Output the [X, Y] coordinate of the center of the cell containing the given text.  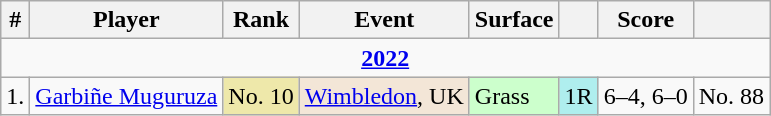
No. 88 [731, 96]
Event [384, 20]
Surface [514, 20]
1R [578, 96]
Rank [261, 20]
Garbiñe Muguruza [126, 96]
Grass [514, 96]
2022 [386, 58]
# [16, 20]
6–4, 6–0 [646, 96]
Wimbledon, UK [384, 96]
Player [126, 20]
1. [16, 96]
No. 10 [261, 96]
Score [646, 20]
